Find where the given text appears and provide that cell's center as [X, Y] coordinate. 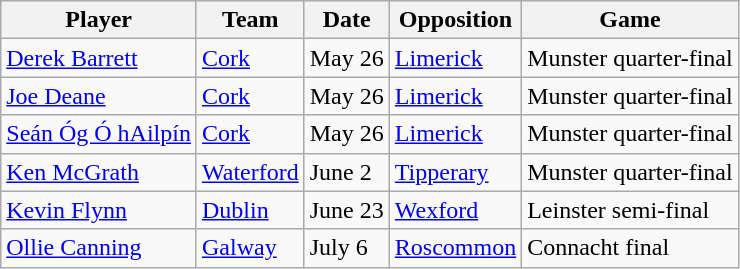
Dublin [250, 210]
Team [250, 20]
Opposition [455, 20]
Ollie Canning [99, 248]
Derek Barrett [99, 58]
Joe Deane [99, 96]
Kevin Flynn [99, 210]
Roscommon [455, 248]
Game [630, 20]
Waterford [250, 172]
June 23 [346, 210]
Galway [250, 248]
Leinster semi-final [630, 210]
Tipperary [455, 172]
Date [346, 20]
Wexford [455, 210]
Ken McGrath [99, 172]
Player [99, 20]
July 6 [346, 248]
Connacht final [630, 248]
Seán Óg Ó hAilpín [99, 134]
June 2 [346, 172]
